Determine the [X, Y] coordinate at the center of the cell enclosing the given text.  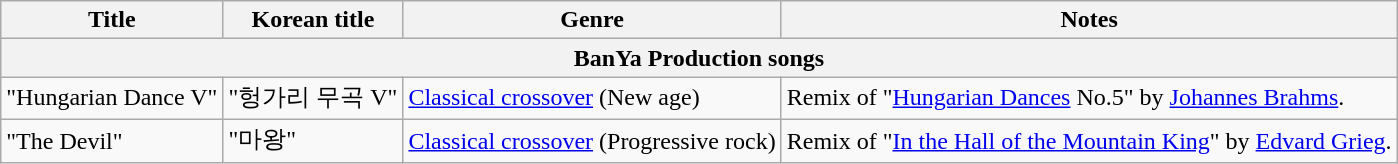
Remix of "In the Hall of the Mountain King" by Edvard Grieg. [1089, 140]
"Hungarian Dance V" [112, 98]
BanYa Production songs [699, 58]
Notes [1089, 20]
"마왕" [313, 140]
Title [112, 20]
Classical crossover (Progressive rock) [592, 140]
Classical crossover (New age) [592, 98]
"The Devil" [112, 140]
Genre [592, 20]
Korean title [313, 20]
Remix of "Hungarian Dances No.5" by Johannes Brahms. [1089, 98]
"헝가리 무곡 V" [313, 98]
